Determine the [x, y] coordinate at the center of the cell enclosing the given text.  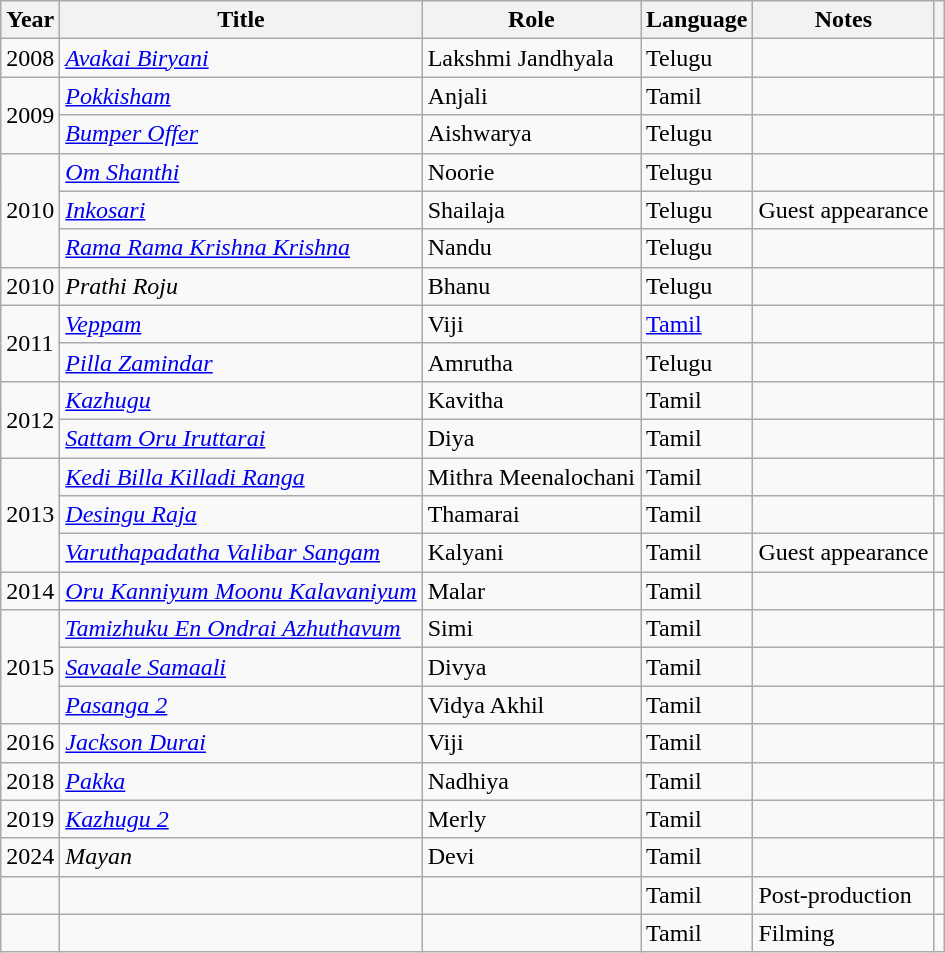
Noorie [531, 172]
Jackson Durai [241, 743]
Vidya Akhil [531, 705]
Thamarai [531, 515]
Tamizhuku En Ondrai Azhuthavum [241, 629]
Role [531, 20]
Kavitha [531, 400]
Lakshmi Jandhyala [531, 58]
2013 [30, 515]
Diya [531, 438]
Desingu Raja [241, 515]
Notes [844, 20]
Pasanga 2 [241, 705]
Bhanu [531, 286]
Veppam [241, 324]
Merly [531, 819]
2012 [30, 419]
Prathi Roju [241, 286]
2014 [30, 591]
Filming [844, 933]
Varuthapadatha Valibar Sangam [241, 553]
Om Shanthi [241, 172]
2019 [30, 819]
Pakka [241, 781]
Malar [531, 591]
Pokkisham [241, 96]
2016 [30, 743]
Kazhugu 2 [241, 819]
2018 [30, 781]
Title [241, 20]
Nadhiya [531, 781]
Sattam Oru Iruttarai [241, 438]
Shailaja [531, 210]
Divya [531, 667]
2009 [30, 115]
Kedi Billa Killadi Ranga [241, 477]
Avakai Biryani [241, 58]
Post-production [844, 895]
Year [30, 20]
Pilla Zamindar [241, 362]
Inkosari [241, 210]
Rama Rama Krishna Krishna [241, 248]
2011 [30, 343]
Kazhugu [241, 400]
Savaale Samaali [241, 667]
Nandu [531, 248]
Devi [531, 857]
Kalyani [531, 553]
Anjali [531, 96]
Aishwarya [531, 134]
Mithra Meenalochani [531, 477]
Simi [531, 629]
2008 [30, 58]
2024 [30, 857]
Mayan [241, 857]
2015 [30, 667]
Bumper Offer [241, 134]
Amrutha [531, 362]
Language [696, 20]
Oru Kanniyum Moonu Kalavaniyum [241, 591]
